Search for the cell housing the specified text and yield its [x, y] center coordinate. 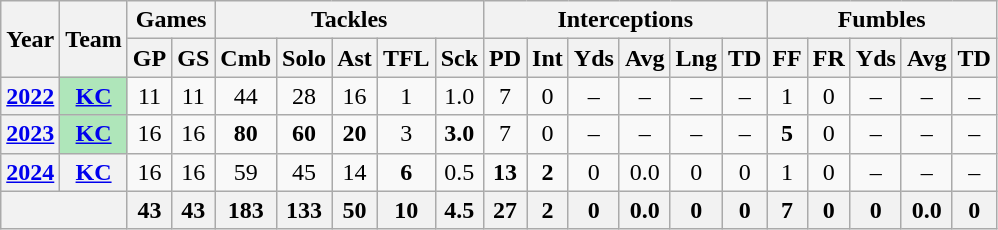
3 [406, 134]
Interceptions [626, 20]
10 [406, 210]
3.0 [459, 134]
TFL [406, 58]
14 [355, 172]
2023 [30, 134]
44 [246, 96]
Ast [355, 58]
Tackles [350, 20]
Team [94, 39]
2022 [30, 96]
45 [304, 172]
4.5 [459, 210]
GP [149, 58]
1.0 [459, 96]
Cmb [246, 58]
80 [246, 134]
Year [30, 39]
13 [506, 172]
Lng [696, 58]
Solo [304, 58]
183 [246, 210]
Fumbles [882, 20]
Sck [459, 58]
60 [304, 134]
PD [506, 58]
GS [194, 58]
FF [787, 58]
2024 [30, 172]
0.5 [459, 172]
6 [406, 172]
59 [246, 172]
Int [548, 58]
FR [828, 58]
27 [506, 210]
20 [355, 134]
28 [304, 96]
Games [170, 20]
50 [355, 210]
5 [787, 134]
133 [304, 210]
